From the cell containing the given text, extract its center point as (x, y) coordinate. 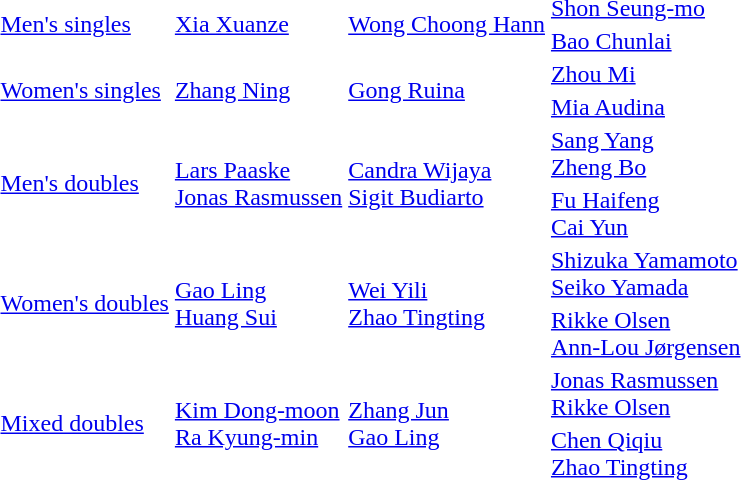
Wei Yili Zhao Tingting (447, 304)
Candra Wijaya Sigit Budiarto (447, 184)
Lars Paaske Jonas Rasmussen (258, 184)
Gong Ruina (447, 90)
Gao Ling Huang Sui (258, 304)
Zhang Ning (258, 90)
